Find where the given text appears and provide that cell's center as [x, y] coordinate. 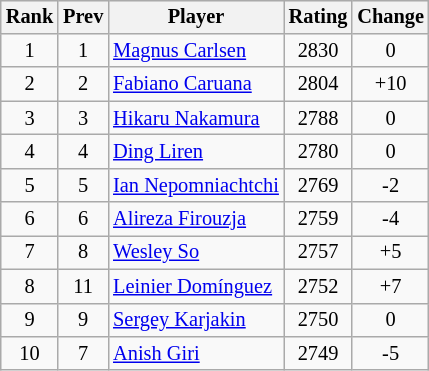
10 [30, 354]
2769 [318, 185]
2780 [318, 152]
2804 [318, 84]
Rank [30, 17]
Alireza Firouzja [196, 219]
-4 [390, 219]
Rating [318, 17]
2749 [318, 354]
11 [83, 286]
Prev [83, 17]
2752 [318, 286]
2788 [318, 118]
Leinier Domínguez [196, 286]
2757 [318, 253]
Magnus Carlsen [196, 51]
Sergey Karjakin [196, 320]
Wesley So [196, 253]
Ian Nepomniachtchi [196, 185]
+10 [390, 84]
2830 [318, 51]
+5 [390, 253]
-5 [390, 354]
+7 [390, 286]
Fabiano Caruana [196, 84]
Ding Liren [196, 152]
Anish Giri [196, 354]
2750 [318, 320]
Player [196, 17]
-2 [390, 185]
Change [390, 17]
2759 [318, 219]
Hikaru Nakamura [196, 118]
